Return the [X, Y] coordinate for the center point of the cell that contains the specified text.  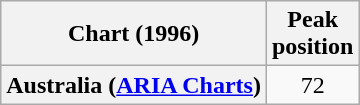
Australia (ARIA Charts) [134, 85]
Peakposition [312, 34]
Chart (1996) [134, 34]
72 [312, 85]
